Return the [x, y] coordinate for the center point of the cell that contains the specified text.  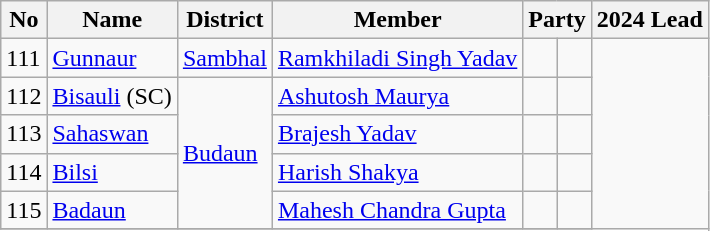
112 [24, 96]
District [224, 20]
Gunnaur [112, 58]
Sahaswan [112, 134]
Name [112, 20]
Party [557, 20]
115 [24, 210]
Mahesh Chandra Gupta [397, 210]
Bilsi [112, 172]
Harish Shakya [397, 172]
2024 Lead [650, 20]
114 [24, 172]
Bisauli (SC) [112, 96]
111 [24, 58]
Sambhal [224, 58]
Brajesh Yadav [397, 134]
Budaun [224, 153]
113 [24, 134]
Ramkhiladi Singh Yadav [397, 58]
No [24, 20]
Badaun [112, 210]
Ashutosh Maurya [397, 96]
Member [397, 20]
